Pinpoint the cell where the given text exists, returning its (X, Y) midpoint coordinate. 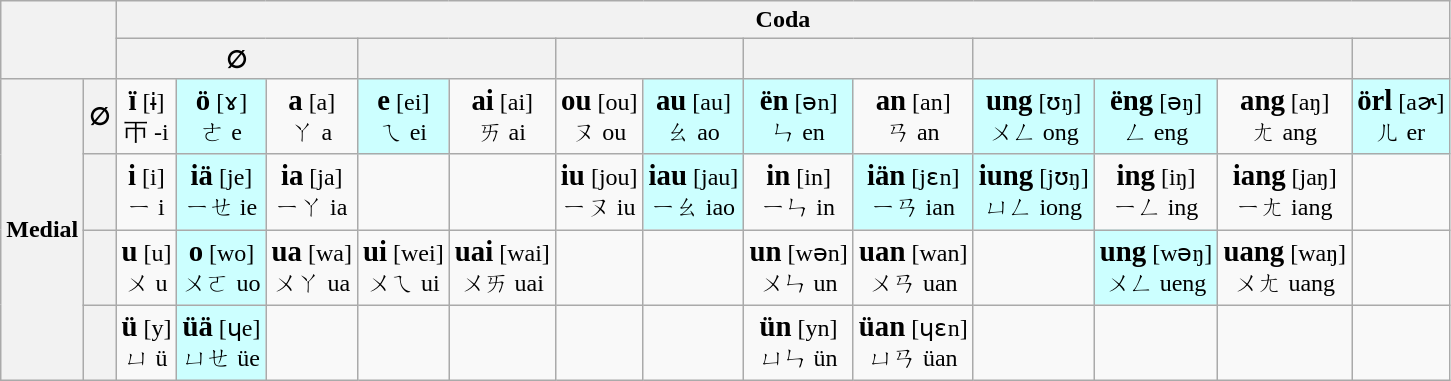
a [a]ㄚ a (312, 116)
Medial (42, 229)
o [wo]ㄨㄛ uo (222, 268)
ing [iŋ]ㄧㄥ ing (1156, 192)
ang [aŋ]ㄤ ang (1285, 116)
iä [je]ㄧㄝ ie (222, 192)
ï [ɨ]ㄭ -i (146, 116)
üan [ɥɛn]ㄩㄢ üan (913, 343)
u [u]ㄨ u (146, 268)
ung [ʊŋ]ㄨㄥ ong (1034, 116)
iän [jɛn]ㄧㄢ ian (913, 192)
un [wən]ㄨㄣ un (798, 268)
in [in]ㄧㄣ in (798, 192)
ua [wa]ㄨㄚ ua (312, 268)
uai [wai]ㄨㄞ uai (502, 268)
ia [ja]ㄧㄚ ia (312, 192)
ui [wei]ㄨㄟ ui (403, 268)
uang [waŋ]ㄨㄤ uang (1285, 268)
iung [jʊŋ]ㄩㄥ iong (1034, 192)
örl [aɚ]ㄦ er (1401, 116)
an [an]ㄢ an (913, 116)
ung [wəŋ]ㄨㄥ ueng (1156, 268)
ëng [əŋ]ㄥ eng (1156, 116)
ü [y]ㄩ ü (146, 343)
iang [jaŋ]ㄧㄤ iang (1285, 192)
üä [ɥe]ㄩㄝ üe (222, 343)
ën [ən]ㄣ en (798, 116)
ün [yn]ㄩㄣ ün (798, 343)
ö [ɤ]ㄜ e (222, 116)
i [i]ㄧ i (146, 192)
ou [ou]ㄡ ou (599, 116)
iau [jau]ㄧㄠ iao (694, 192)
ai [ai]ㄞ ai (502, 116)
au [au]ㄠ ao (694, 116)
iu [jou]ㄧㄡ iu (599, 192)
Coda (783, 20)
e [ei]ㄟ ei (403, 116)
uan [wan]ㄨㄢ uan (913, 268)
